Extract the (X, Y) coordinate from the center of the cell holding the provided text.  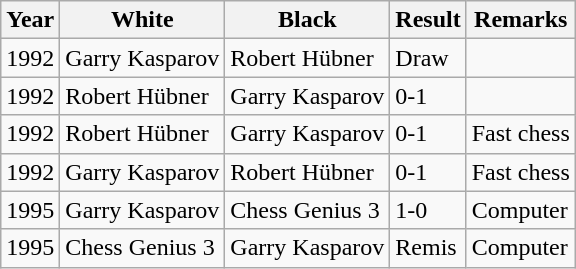
Result (428, 20)
Remis (428, 248)
White (142, 20)
1-0 (428, 210)
Draw (428, 58)
Remarks (520, 20)
Year (30, 20)
Black (308, 20)
